For the text-containing cell, return its midpoint in (x, y) coordinate format. 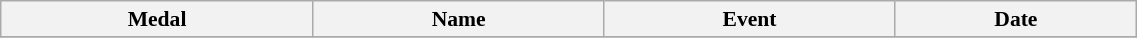
Event (750, 19)
Date (1016, 19)
Name (458, 19)
Medal (158, 19)
